Output the (x, y) coordinate of the center of the cell containing the given text.  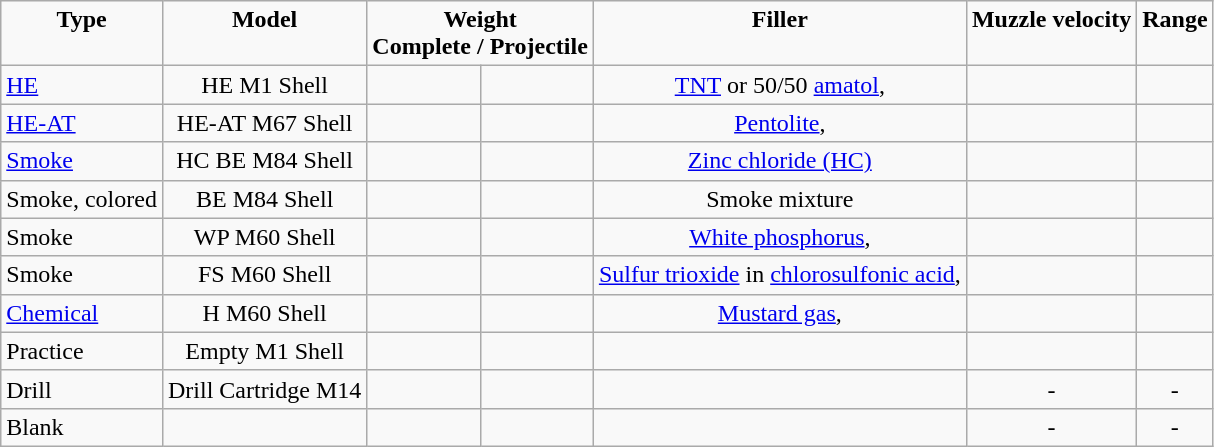
Smoke mixture (780, 199)
Smoke, colored (82, 199)
Empty M1 Shell (264, 351)
White phosphorus, (780, 237)
Blank (82, 427)
FS M60 Shell (264, 275)
Type (82, 34)
Drill Cartridge M14 (264, 389)
Mustard gas, (780, 313)
Range (1175, 34)
H M60 Shell (264, 313)
Muzzle velocity (1051, 34)
Drill (82, 389)
WeightComplete / Projectile (480, 34)
Filler (780, 34)
TNT or 50/50 amatol, (780, 85)
WP M60 Shell (264, 237)
Practice (82, 351)
HE-AT (82, 123)
HC BE M84 Shell (264, 161)
HE M1 Shell (264, 85)
Model (264, 34)
BE M84 Shell (264, 199)
HE-AT M67 Shell (264, 123)
Zinc chloride (HC) (780, 161)
Pentolite, (780, 123)
HE (82, 85)
Sulfur trioxide in chlorosulfonic acid, (780, 275)
Chemical (82, 313)
